For the text-containing cell, return its midpoint in [x, y] coordinate format. 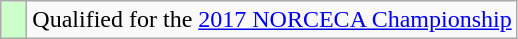
Qualified for the 2017 NORCECA Championship [272, 20]
